Detect which cell encompasses the target text, then output its (X, Y) center coordinate. 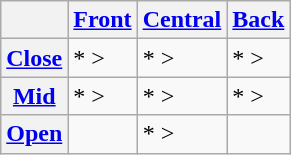
Central (182, 20)
Back (258, 20)
Mid (34, 96)
Open (34, 134)
Close (34, 58)
Front (102, 20)
